Provide the [X, Y] coordinate of the cell's center where the given text is located.  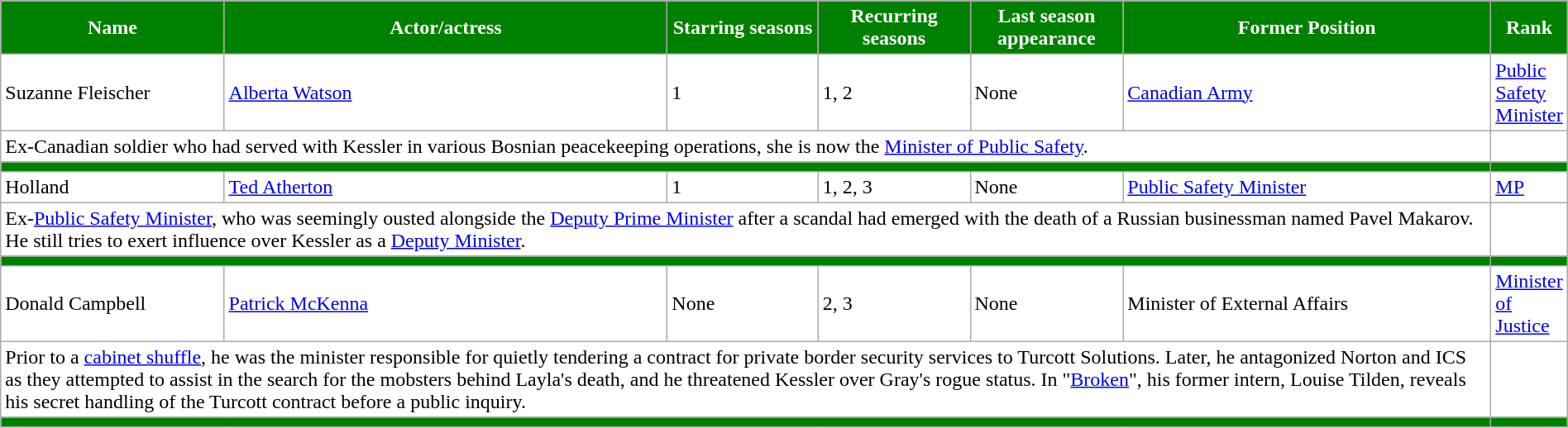
1, 2, 3 [894, 187]
1, 2 [894, 93]
Actor/actress [446, 28]
Donald Campbell [112, 303]
Suzanne Fleischer [112, 93]
Canadian Army [1307, 93]
Former Position [1307, 28]
Ex-Canadian soldier who had served with Kessler in various Bosnian peacekeeping operations, she is now the Minister of Public Safety. [746, 146]
MP [1529, 187]
Last season appearance [1047, 28]
Rank [1529, 28]
Name [112, 28]
Recurring seasons [894, 28]
Ted Atherton [446, 187]
Patrick McKenna [446, 303]
Alberta Watson [446, 93]
2, 3 [894, 303]
Minister of External Affairs [1307, 303]
Holland [112, 187]
Minister of Justice [1529, 303]
Starring seasons [743, 28]
